Detect which cell encompasses the target text, then output its (X, Y) center coordinate. 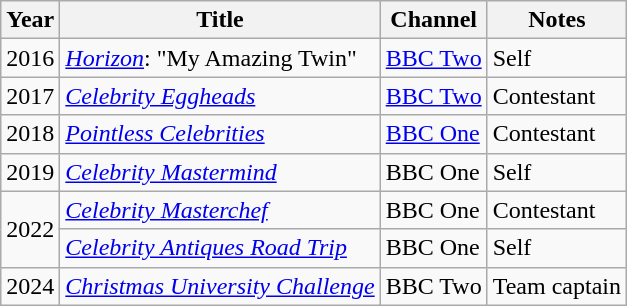
Horizon: "My Amazing Twin" (220, 58)
Channel (434, 20)
Pointless Celebrities (220, 134)
2022 (30, 229)
2018 (30, 134)
2019 (30, 172)
Celebrity Eggheads (220, 96)
Celebrity Masterchef (220, 210)
Team captain (556, 286)
Year (30, 20)
2016 (30, 58)
2024 (30, 286)
Christmas University Challenge (220, 286)
2017 (30, 96)
Title (220, 20)
Notes (556, 20)
Celebrity Antiques Road Trip (220, 248)
Celebrity Mastermind (220, 172)
